Search for the cell housing the specified text and yield its (X, Y) center coordinate. 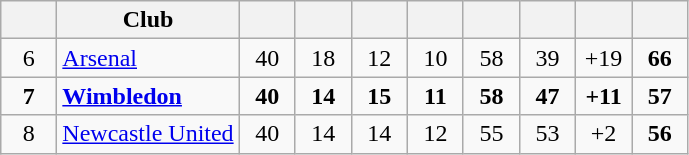
Newcastle United (148, 134)
6 (29, 58)
57 (660, 96)
+19 (604, 58)
56 (660, 134)
Arsenal (148, 58)
Wimbledon (148, 96)
Club (148, 20)
53 (547, 134)
15 (379, 96)
47 (547, 96)
55 (491, 134)
10 (435, 58)
11 (435, 96)
66 (660, 58)
18 (323, 58)
39 (547, 58)
+11 (604, 96)
7 (29, 96)
+2 (604, 134)
8 (29, 134)
